From the cell containing the given text, extract its center point as (x, y) coordinate. 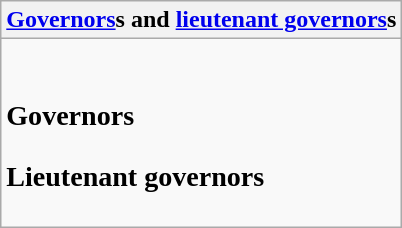
Governorss and lieutenant governorss (202, 20)
GovernorsLieutenant governors (202, 133)
